Capture the cell that displays the provided text and extract its (x, y) central coordinate. 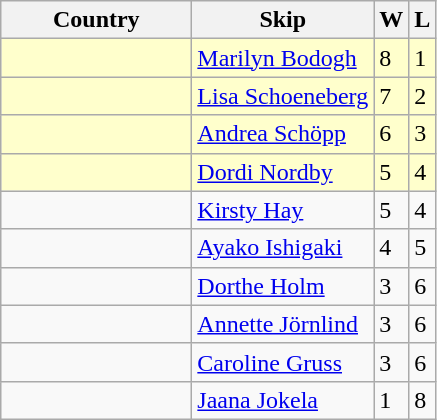
Ayako Ishigaki (283, 248)
Caroline Gruss (283, 362)
Andrea Schöpp (283, 134)
L (422, 20)
Dordi Nordby (283, 172)
Country (96, 20)
Skip (283, 20)
Marilyn Bodogh (283, 58)
W (392, 20)
2 (422, 96)
Dorthe Holm (283, 286)
Annette Jörnlind (283, 324)
Kirsty Hay (283, 210)
7 (392, 96)
Jaana Jokela (283, 400)
Lisa Schoeneberg (283, 96)
